Identify which cell holds the provided text, then report its [x, y] central coordinate. 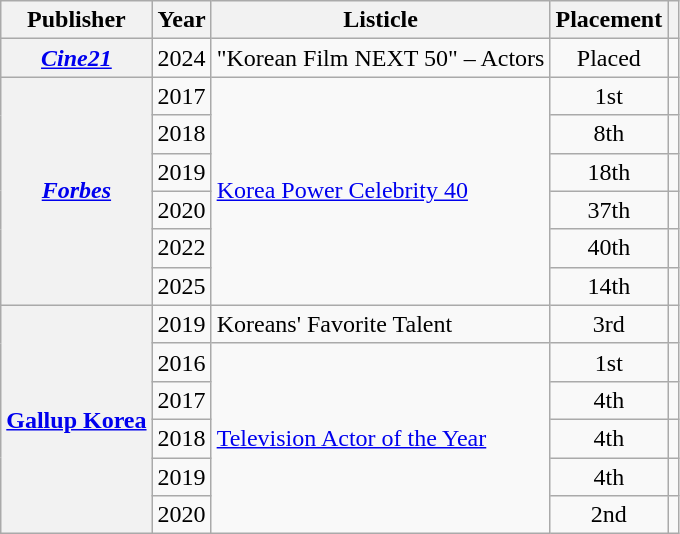
3rd [609, 324]
Placement [609, 20]
2016 [182, 362]
18th [609, 172]
Listicle [380, 20]
40th [609, 248]
Television Actor of the Year [380, 438]
Koreans' Favorite Talent [380, 324]
Forbes [76, 191]
Publisher [76, 20]
Cine21 [76, 58]
37th [609, 210]
2022 [182, 248]
Year [182, 20]
8th [609, 134]
Placed [609, 58]
Korea Power Celebrity 40 [380, 191]
Gallup Korea [76, 419]
14th [609, 286]
2024 [182, 58]
2025 [182, 286]
2nd [609, 515]
"Korean Film NEXT 50" – Actors [380, 58]
